Return the [X, Y] coordinate for the center point of the cell that contains the specified text.  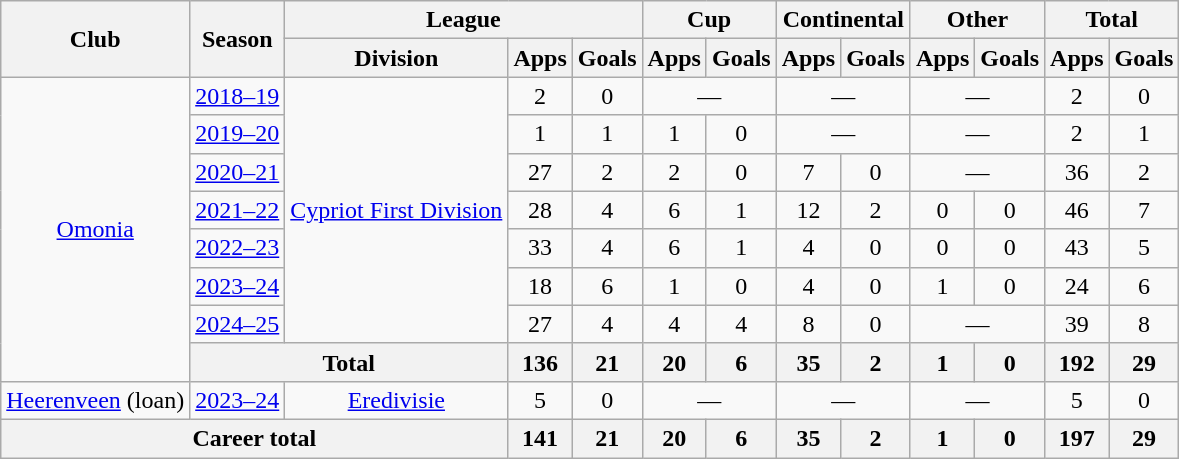
Heerenveen (loan) [96, 400]
2021–22 [238, 210]
141 [540, 438]
43 [1077, 248]
18 [540, 286]
192 [1077, 362]
12 [808, 210]
28 [540, 210]
Cup [709, 20]
Eredivisie [396, 400]
2019–20 [238, 134]
36 [1077, 172]
2018–19 [238, 96]
46 [1077, 210]
197 [1077, 438]
Division [396, 58]
League [464, 20]
39 [1077, 324]
Other [977, 20]
Club [96, 39]
2024–25 [238, 324]
2022–23 [238, 248]
24 [1077, 286]
2020–21 [238, 172]
Season [238, 39]
Continental [843, 20]
136 [540, 362]
Cypriot First Division [396, 210]
Career total [254, 438]
33 [540, 248]
Omonia [96, 229]
